Output the [X, Y] coordinate of the center of the cell containing the given text.  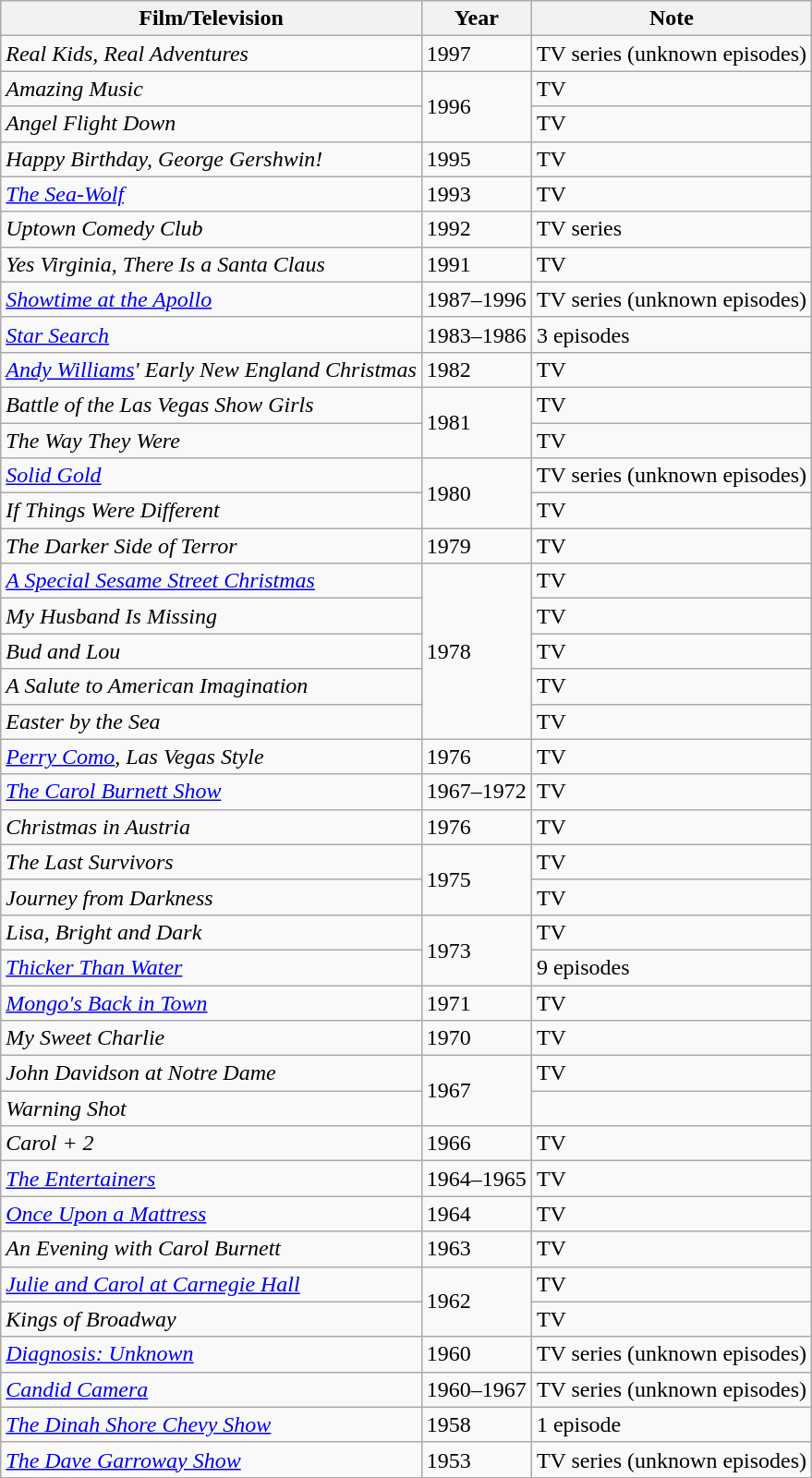
1983–1986 [477, 334]
If Things Were Different [212, 511]
Lisa, Bright and Dark [212, 932]
Angel Flight Down [212, 124]
Amazing Music [212, 89]
Battle of the Las Vegas Show Girls [212, 405]
1991 [477, 264]
Note [671, 18]
The Sea-Wolf [212, 194]
My Sweet Charlie [212, 1038]
Kings of Broadway [212, 1319]
Julie and Carol at Carnegie Hall [212, 1284]
1958 [477, 1424]
Bud and Lou [212, 651]
1962 [477, 1302]
Film/Television [212, 18]
Mongo's Back in Town [212, 1002]
1960 [477, 1354]
1997 [477, 54]
1981 [477, 422]
Journey from Darkness [212, 897]
Yes Virginia, There Is a Santa Claus [212, 264]
Easter by the Sea [212, 721]
1980 [477, 493]
Solid Gold [212, 476]
The Carol Burnett Show [212, 792]
The Last Survivors [212, 862]
Thicker Than Water [212, 967]
John Davidson at Notre Dame [212, 1073]
The Way They Were [212, 441]
A Special Sesame Street Christmas [212, 581]
Perry Como, Las Vegas Style [212, 757]
Showtime at the Apollo [212, 299]
The Dinah Shore Chevy Show [212, 1424]
9 episodes [671, 967]
Real Kids, Real Adventures [212, 54]
My Husband Is Missing [212, 616]
The Entertainers [212, 1179]
1975 [477, 879]
1960–1967 [477, 1389]
Diagnosis: Unknown [212, 1354]
1966 [477, 1144]
Happy Birthday, George Gershwin! [212, 159]
1982 [477, 369]
1979 [477, 546]
The Darker Side of Terror [212, 546]
1967 [477, 1091]
1973 [477, 950]
An Evening with Carol Burnett [212, 1249]
Christmas in Austria [212, 827]
1971 [477, 1002]
1964 [477, 1214]
1963 [477, 1249]
1993 [477, 194]
Uptown Comedy Club [212, 229]
1995 [477, 159]
Star Search [212, 334]
1953 [477, 1460]
Candid Camera [212, 1389]
1970 [477, 1038]
1964–1965 [477, 1179]
A Salute to American Imagination [212, 686]
Andy Williams' Early New England Christmas [212, 369]
TV series [671, 229]
1978 [477, 651]
Carol + 2 [212, 1144]
Year [477, 18]
1 episode [671, 1424]
The Dave Garroway Show [212, 1460]
1967–1972 [477, 792]
1992 [477, 229]
Warning Shot [212, 1108]
1987–1996 [477, 299]
Once Upon a Mattress [212, 1214]
3 episodes [671, 334]
1996 [477, 106]
